Provide the (X, Y) coordinate of the cell's center where the given text is located.  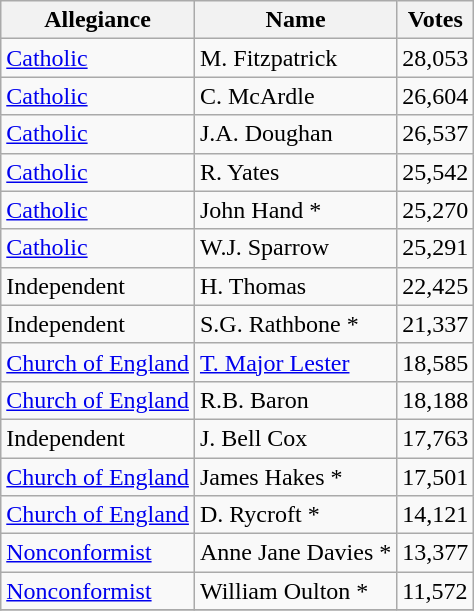
21,337 (436, 324)
25,542 (436, 172)
11,572 (436, 591)
17,501 (436, 477)
R.B. Baron (295, 400)
W.J. Sparrow (295, 248)
14,121 (436, 515)
13,377 (436, 553)
26,537 (436, 134)
22,425 (436, 286)
17,763 (436, 438)
25,291 (436, 248)
S.G. Rathbone * (295, 324)
26,604 (436, 96)
C. McArdle (295, 96)
James Hakes * (295, 477)
T. Major Lester (295, 362)
28,053 (436, 58)
18,585 (436, 362)
H. Thomas (295, 286)
Allegiance (98, 20)
25,270 (436, 210)
J. Bell Cox (295, 438)
John Hand * (295, 210)
R. Yates (295, 172)
Anne Jane Davies * (295, 553)
18,188 (436, 400)
D. Rycroft * (295, 515)
William Oulton * (295, 591)
Votes (436, 20)
Name (295, 20)
J.A. Doughan (295, 134)
M. Fitzpatrick (295, 58)
